Locate the cell with the specified text and output its [x, y] center coordinate. 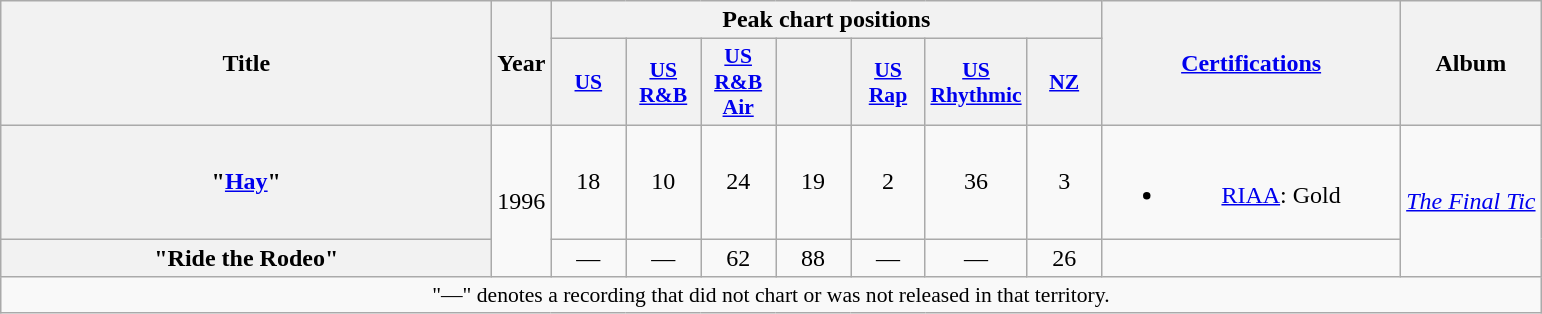
18 [588, 182]
"Hay" [246, 182]
19 [814, 182]
10 [664, 182]
62 [738, 257]
24 [738, 182]
Certifications [1252, 64]
Peak chart positions [826, 20]
US R&B Air [738, 82]
US Rap [888, 82]
"—" denotes a recording that did not chart or was not released in that territory. [771, 295]
88 [814, 257]
3 [1064, 182]
1996 [522, 200]
The Final Tic [1471, 200]
NZ [1064, 82]
26 [1064, 257]
RIAA: Gold [1252, 182]
36 [976, 182]
US R&B [664, 82]
Album [1471, 64]
Title [246, 64]
Year [522, 64]
2 [888, 182]
US [588, 82]
"Ride the Rodeo" [246, 257]
US Rhythmic [976, 82]
